Scan for the cell matching the given text and deliver its (x, y) coordinate at center. 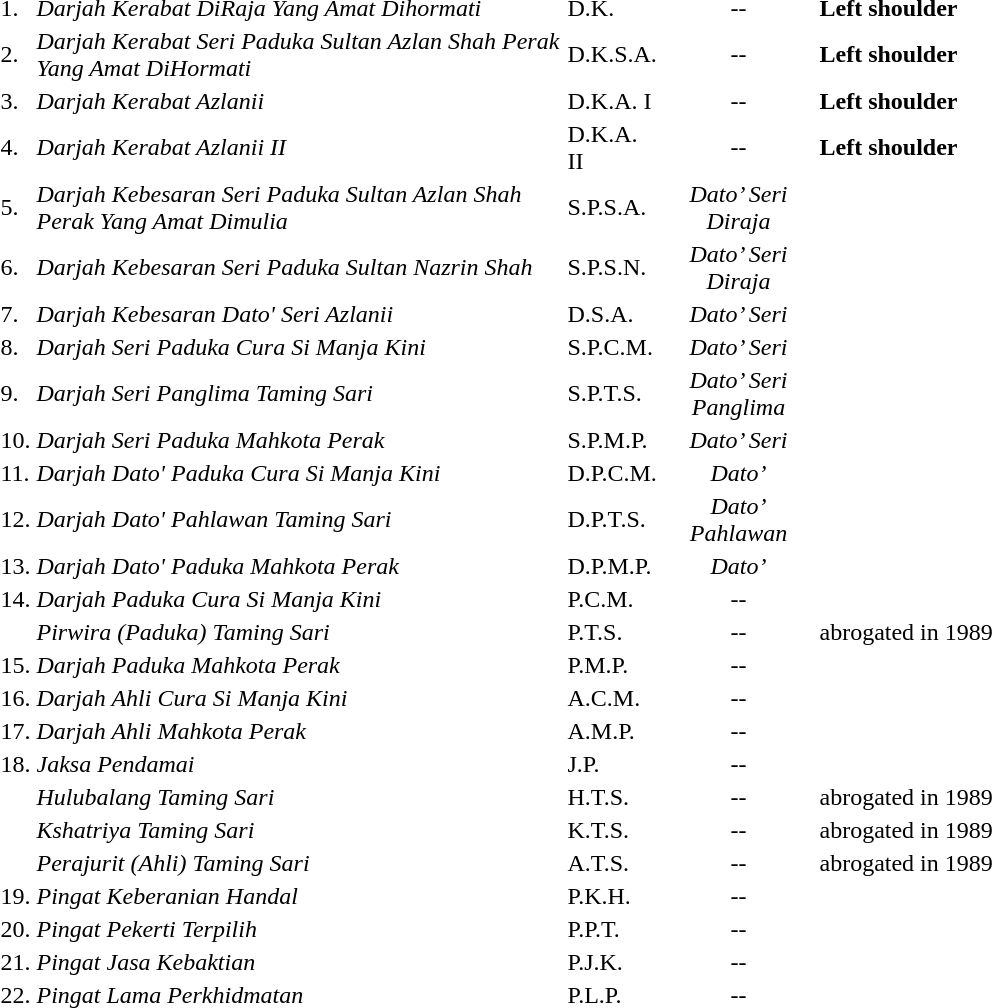
D.P.C.M. (612, 473)
D.S.A. (612, 314)
P.K.H. (612, 896)
Darjah Seri Paduka Mahkota Perak (299, 440)
Darjah Kebesaran Seri Paduka Sultan Nazrin Shah (299, 268)
A.T.S. (612, 863)
Darjah Ahli Cura Si Manja Kini (299, 698)
Pingat Keberanian Handal (299, 896)
Darjah Seri Panglima Taming Sari (299, 394)
Pirwira (Paduka) Taming Sari (299, 632)
D.P.T.S. (612, 520)
Jaksa Pendamai (299, 764)
D.K.S.A. (612, 54)
P.P.T. (612, 929)
Darjah Dato' Paduka Cura Si Manja Kini (299, 473)
D.K.A. I (612, 101)
P.J.K. (612, 962)
D.K.A. II (612, 148)
Darjah Dato' Paduka Mahkota Perak (299, 566)
S.P.S.N. (612, 268)
S.P.T.S. (612, 394)
Darjah Paduka Mahkota Perak (299, 665)
Hulubalang Taming Sari (299, 797)
Pingat Pekerti Terpilih (299, 929)
P.M.P. (612, 665)
Darjah Kebesaran Seri Paduka Sultan Azlan Shah Perak Yang Amat Dimulia (299, 208)
Perajurit (Ahli) Taming Sari (299, 863)
S.P.S.A. (612, 208)
H.T.S. (612, 797)
Darjah Kerabat Seri Paduka Sultan Azlan Shah Perak Yang Amat DiHormati (299, 54)
Darjah Kerabat Azlanii II (299, 148)
Darjah Ahli Mahkota Perak (299, 731)
Darjah Paduka Cura Si Manja Kini (299, 599)
A.M.P. (612, 731)
Darjah Kebesaran Dato' Seri Azlanii (299, 314)
Dato’ Seri Panglima (738, 394)
Darjah Dato' Pahlawan Taming Sari (299, 520)
P.T.S. (612, 632)
D.P.M.P. (612, 566)
S.P.C.M. (612, 347)
S.P.M.P. (612, 440)
J.P. (612, 764)
Kshatriya Taming Sari (299, 830)
Dato’ Pahlawan (738, 520)
Pingat Jasa Kebaktian (299, 962)
A.C.M. (612, 698)
Darjah Seri Paduka Cura Si Manja Kini (299, 347)
P.C.M. (612, 599)
Darjah Kerabat Azlanii (299, 101)
K.T.S. (612, 830)
